Scan for the cell matching the given text and deliver its (x, y) coordinate at center. 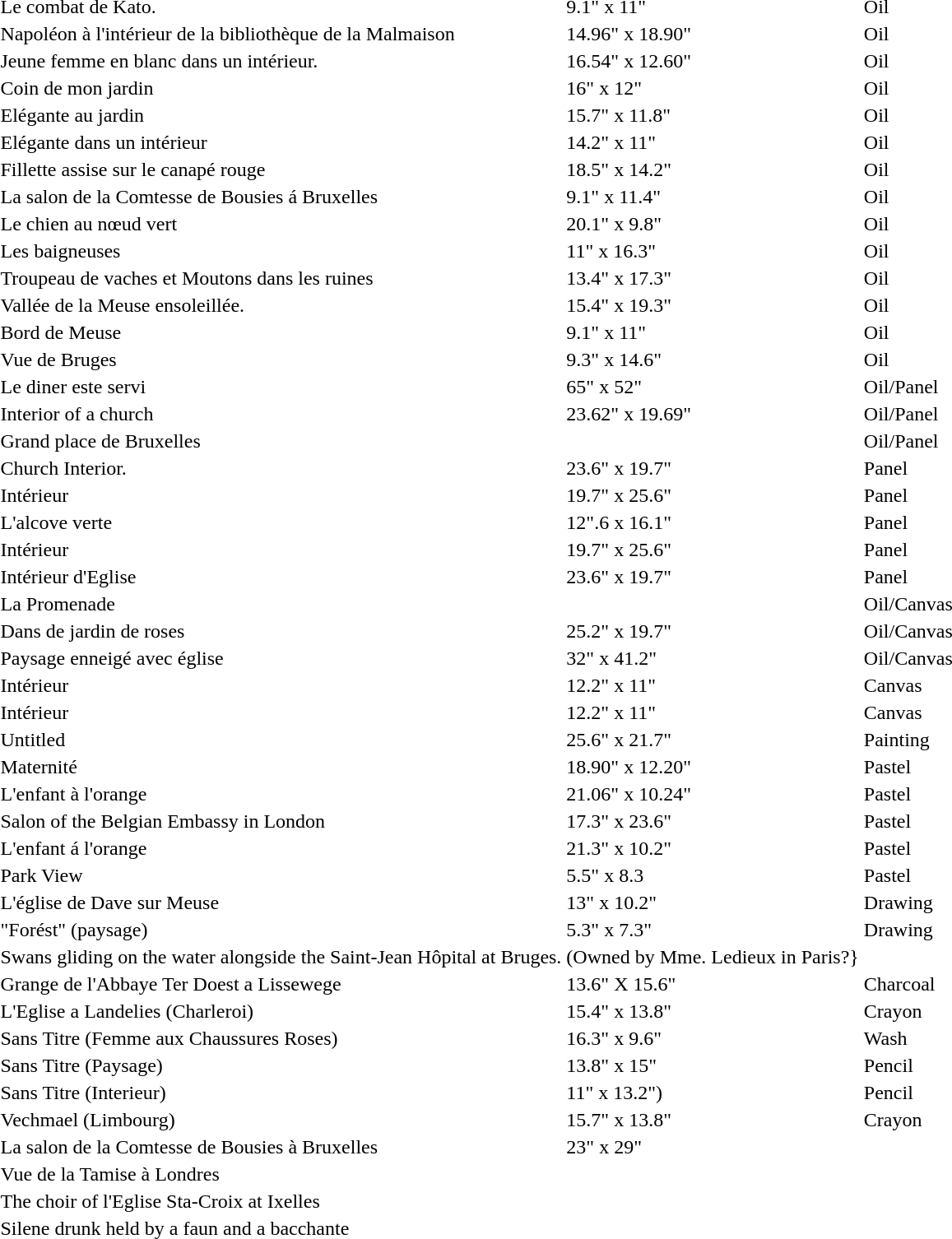
9.1" x 11" (713, 332)
11" x 13.2") (713, 1093)
12".6 x 16.1" (713, 522)
14.2" x 11" (713, 142)
16.54" x 12.60" (713, 61)
13" x 10.2" (713, 903)
25.6" x 21.7" (713, 740)
23" x 29" (713, 1147)
20.1" x 9.8" (713, 224)
15.4" x 19.3" (713, 305)
15.7" x 13.8" (713, 1120)
15.7" x 11.8" (713, 115)
21.3" x 10.2" (713, 848)
14.96" x 18.90" (713, 34)
23.62" x 19.69" (713, 414)
16" x 12" (713, 88)
16.3" x 9.6" (713, 1038)
32" x 41.2" (713, 658)
65" x 52" (713, 387)
9.1" x 11.4" (713, 197)
(Owned by Mme. Ledieux in Paris?} (713, 957)
9.3" x 14.6" (713, 360)
5.5" x 8.3 (713, 875)
15.4" x 13.8" (713, 1011)
18.5" x 14.2" (713, 169)
13.4" x 17.3" (713, 278)
17.3" x 23.6" (713, 821)
21.06" x 10.24" (713, 794)
11" x 16.3" (713, 251)
13.8" x 15" (713, 1065)
25.2" x 19.7" (713, 631)
5.3" x 7.3" (713, 930)
18.90" x 12.20" (713, 767)
13.6" X 15.6" (713, 984)
